Scan for the cell matching the given text and deliver its [X, Y] coordinate at center. 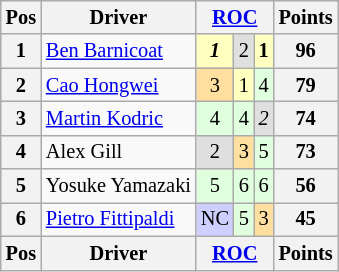
Cao Hongwei [118, 85]
79 [306, 85]
96 [306, 51]
Martin Kodric [118, 118]
56 [306, 186]
74 [306, 118]
Yosuke Yamazaki [118, 186]
73 [306, 152]
45 [306, 219]
NC [215, 219]
Pietro Fittipaldi [118, 219]
Alex Gill [118, 152]
Ben Barnicoat [118, 51]
